Locate the cell with the specified text and output its (X, Y) center coordinate. 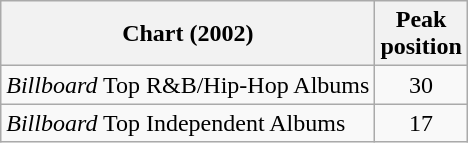
Billboard Top R&B/Hip-Hop Albums (188, 85)
Chart (2002) (188, 34)
17 (421, 123)
30 (421, 85)
Billboard Top Independent Albums (188, 123)
Peakposition (421, 34)
